Locate the cell with the specified text and output its [X, Y] center coordinate. 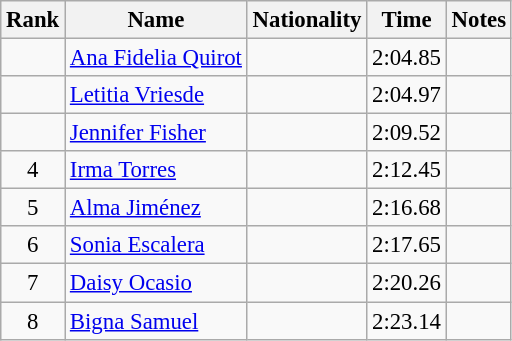
Sonia Escalera [156, 245]
Jennifer Fisher [156, 133]
Name [156, 20]
7 [33, 283]
2:12.45 [407, 170]
Nationality [306, 20]
2:17.65 [407, 245]
4 [33, 170]
Time [407, 20]
Daisy Ocasio [156, 283]
2:16.68 [407, 208]
5 [33, 208]
2:09.52 [407, 133]
Rank [33, 20]
8 [33, 321]
2:04.97 [407, 95]
6 [33, 245]
2:23.14 [407, 321]
Alma Jiménez [156, 208]
Bigna Samuel [156, 321]
2:20.26 [407, 283]
Letitia Vriesde [156, 95]
2:04.85 [407, 58]
Ana Fidelia Quirot [156, 58]
Irma Torres [156, 170]
Notes [478, 20]
